Extract the [x, y] coordinate from the center of the cell holding the provided text.  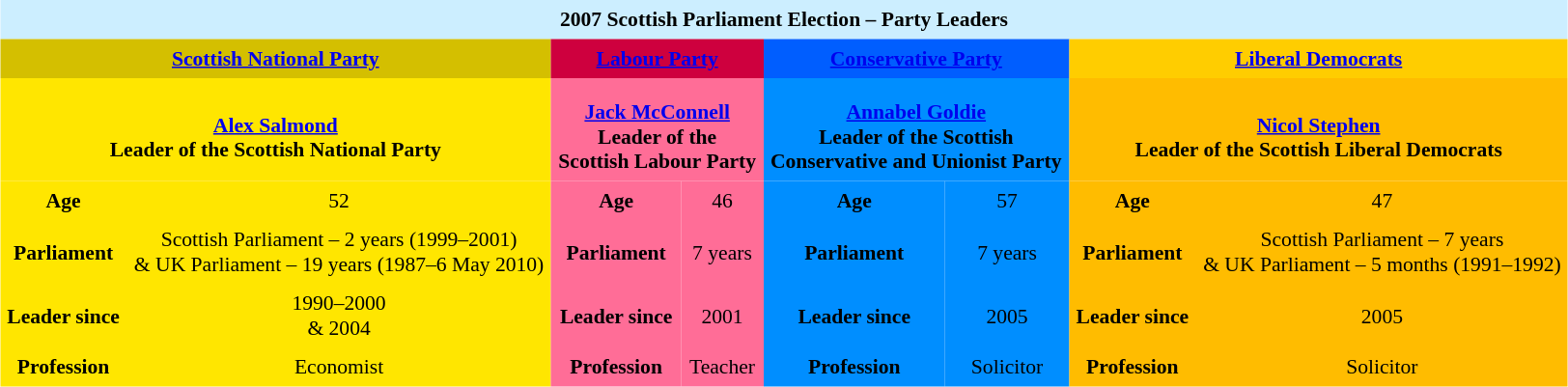
Alex Salmond Leader of the Scottish National Party [276, 137]
Jack McConnellLeader of the Scottish Labour Party [658, 137]
Solicitor [1007, 367]
Liberal Democrats [1319, 58]
2001 [722, 316]
Labour Party [658, 58]
Conservative Party [915, 58]
52 [338, 201]
1990–2000& 2004 [338, 316]
Nicol StephenLeader of the Scottish Liberal Democrats [1319, 137]
Teacher [722, 367]
Economist [338, 367]
Scottish Parliament – 2 years (1999–2001)& UK Parliament – 19 years (1987–6 May 2010) [338, 252]
46 [722, 201]
2005 [1007, 316]
57 [1007, 201]
Annabel GoldieLeader of the Scottish Conservative and Unionist Party [915, 137]
Scottish National Party [276, 58]
2007 Scottish Parliament Election – Party Leaders [784, 19]
